Output the [X, Y] coordinate of the center of the cell containing the given text.  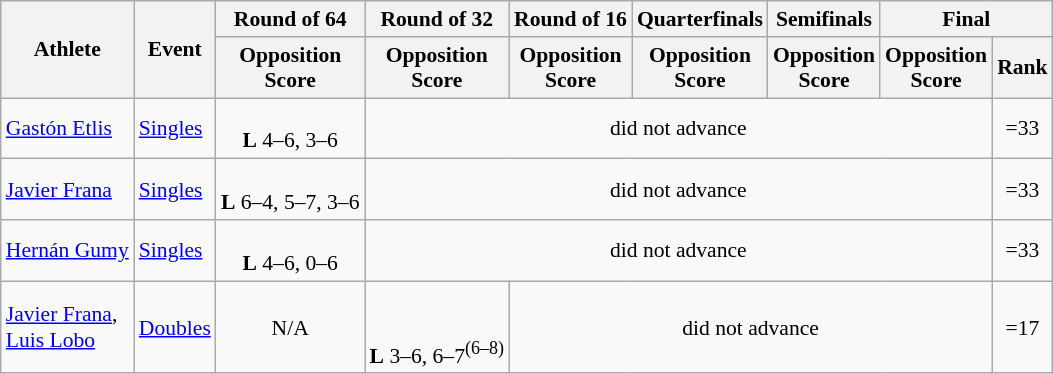
Quarterfinals [700, 19]
Javier Frana [68, 190]
=17 [1022, 327]
Round of 32 [437, 19]
Doubles [175, 327]
Hernán Gumy [68, 250]
Rank [1022, 68]
L 3–6, 6–7(6–8) [437, 327]
Semifinals [824, 19]
Final [966, 19]
N/A [290, 327]
Javier Frana, Luis Lobo [68, 327]
Round of 16 [570, 19]
L 4–6, 3–6 [290, 128]
Gastón Etlis [68, 128]
Round of 64 [290, 19]
L 4–6, 0–6 [290, 250]
Athlete [68, 50]
Event [175, 50]
L 6–4, 5–7, 3–6 [290, 190]
